For the text-containing cell, return its midpoint in (x, y) coordinate format. 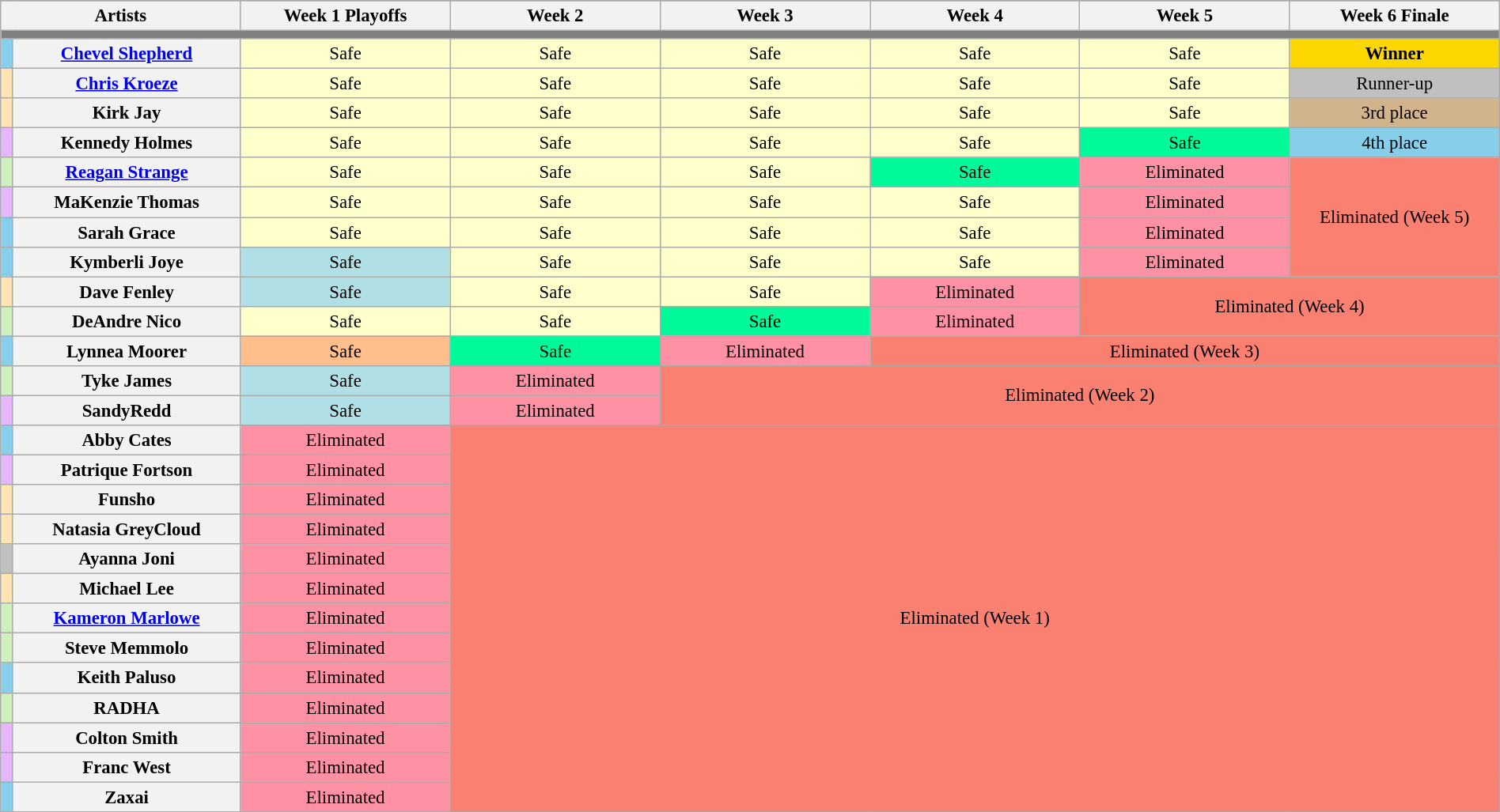
Week 6 Finale (1394, 16)
Keith Paluso (127, 678)
Week 2 (555, 16)
Eliminated (Week 5) (1394, 217)
Reagan Strange (127, 173)
Week 3 (764, 16)
Colton Smith (127, 738)
DeAndre Nico (127, 321)
Runner-up (1394, 84)
Abby Cates (127, 440)
Zaxai (127, 797)
RADHA (127, 708)
Ayanna Joni (127, 559)
Artists (120, 16)
Sarah Grace (127, 232)
3rd place (1394, 113)
Tyke James (127, 381)
Chevel Shepherd (127, 54)
Steve Memmolo (127, 648)
Week 1 Playoffs (345, 16)
Kirk Jay (127, 113)
Natasia GreyCloud (127, 530)
SandyRedd (127, 410)
Winner (1394, 54)
Week 5 (1185, 16)
Kymberli Joye (127, 262)
Week 4 (975, 16)
Eliminated (Week 2) (1079, 395)
Patrique Fortson (127, 470)
Chris Kroeze (127, 84)
Eliminated (Week 1) (975, 618)
Eliminated (Week 3) (1185, 351)
Eliminated (Week 4) (1290, 307)
Michael Lee (127, 589)
Dave Fenley (127, 292)
Franc West (127, 767)
4th place (1394, 143)
Funsho (127, 500)
MaKenzie Thomas (127, 202)
Kennedy Holmes (127, 143)
Lynnea Moorer (127, 351)
Kameron Marlowe (127, 618)
